For the text-containing cell, return its midpoint in [X, Y] coordinate format. 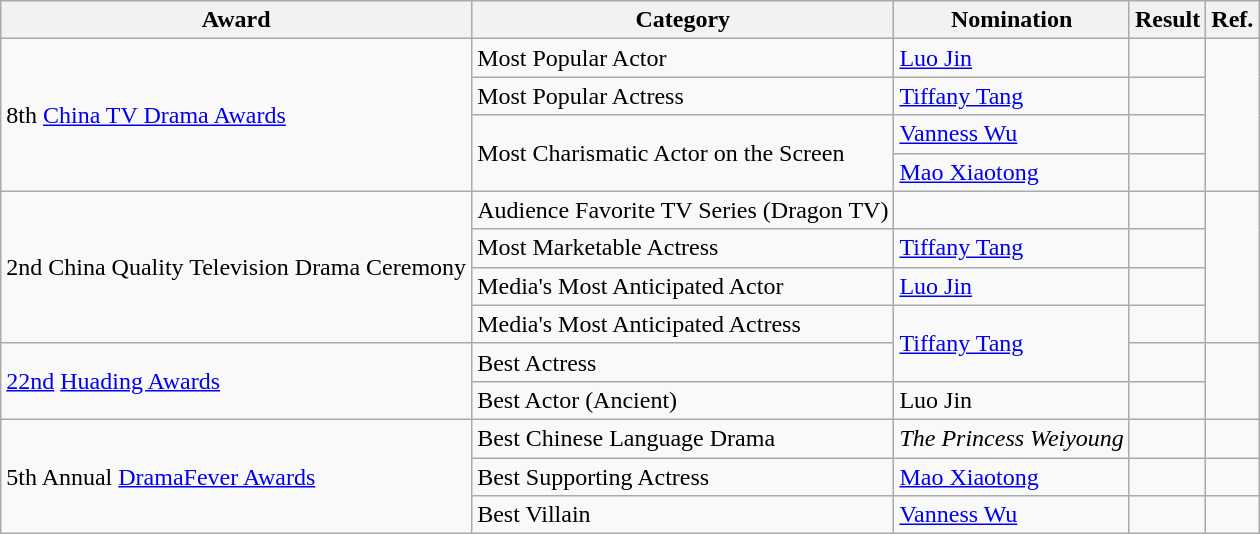
5th Annual DramaFever Awards [236, 476]
Best Villain [683, 515]
8th China TV Drama Awards [236, 115]
Most Popular Actor [683, 58]
Category [683, 20]
Best Actress [683, 362]
Award [236, 20]
22nd Huading Awards [236, 381]
Most Popular Actress [683, 96]
Best Chinese Language Drama [683, 438]
Nomination [1012, 20]
Best Actor (Ancient) [683, 400]
Most Marketable Actress [683, 248]
Result [1167, 20]
Best Supporting Actress [683, 477]
Media's Most Anticipated Actress [683, 324]
2nd China Quality Television Drama Ceremony [236, 267]
Most Charismatic Actor on the Screen [683, 153]
The Princess Weiyoung [1012, 438]
Ref. [1232, 20]
Audience Favorite TV Series (Dragon TV) [683, 210]
Media's Most Anticipated Actor [683, 286]
